Output the [X, Y] coordinate of the center of the cell containing the given text.  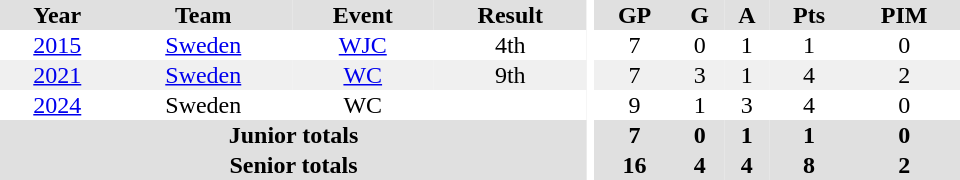
8 [810, 165]
PIM [904, 15]
Team [204, 15]
WJC [363, 45]
Year [58, 15]
9 [635, 105]
9th [511, 75]
2024 [58, 105]
G [700, 15]
A [747, 15]
Result [511, 15]
Junior totals [294, 135]
Senior totals [294, 165]
Event [363, 15]
16 [635, 165]
2021 [58, 75]
4th [511, 45]
2015 [58, 45]
GP [635, 15]
Pts [810, 15]
